Return [X, Y] of the center of cell containing provided text 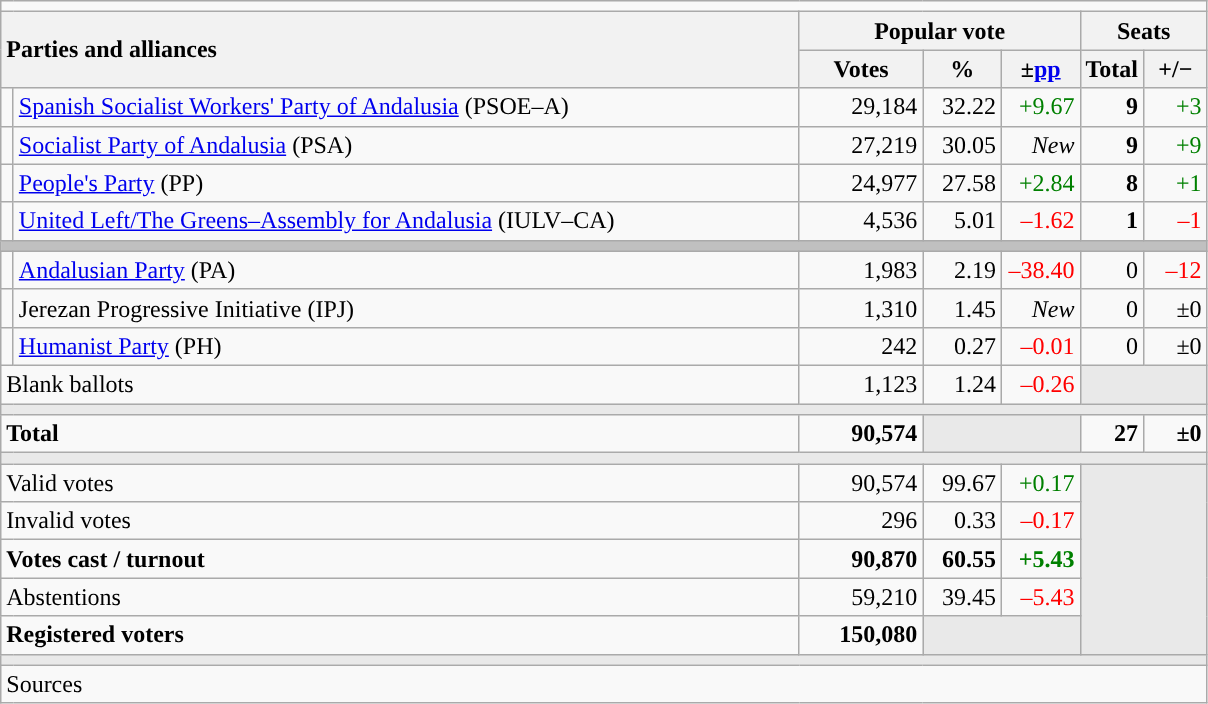
2.19 [962, 270]
24,977 [861, 183]
+0.17 [1040, 483]
People's Party (PP) [406, 183]
–12 [1176, 270]
Valid votes [400, 483]
1.24 [962, 384]
1.45 [962, 308]
60.55 [962, 559]
29,184 [861, 107]
–5.43 [1040, 597]
Spanish Socialist Workers' Party of Andalusia (PSOE–A) [406, 107]
90,870 [861, 559]
United Left/The Greens–Assembly for Andalusia (IULV–CA) [406, 221]
Registered voters [400, 635]
Votes [861, 69]
27 [1112, 434]
±pp [1040, 69]
–38.40 [1040, 270]
30.05 [962, 145]
Popular vote [940, 31]
+5.43 [1040, 559]
Parties and alliances [400, 50]
Socialist Party of Andalusia (PSA) [406, 145]
0.33 [962, 521]
+9 [1176, 145]
242 [861, 346]
1 [1112, 221]
Blank ballots [400, 384]
Votes cast / turnout [400, 559]
296 [861, 521]
32.22 [962, 107]
Sources [604, 684]
Jerezan Progressive Initiative (IPJ) [406, 308]
Andalusian Party (PA) [406, 270]
–0.17 [1040, 521]
+1 [1176, 183]
+3 [1176, 107]
–0.26 [1040, 384]
39.45 [962, 597]
Invalid votes [400, 521]
+2.84 [1040, 183]
–1.62 [1040, 221]
8 [1112, 183]
27,219 [861, 145]
0.27 [962, 346]
59,210 [861, 597]
99.67 [962, 483]
1,310 [861, 308]
% [962, 69]
27.58 [962, 183]
150,080 [861, 635]
Humanist Party (PH) [406, 346]
+9.67 [1040, 107]
–0.01 [1040, 346]
–1 [1176, 221]
1,983 [861, 270]
1,123 [861, 384]
4,536 [861, 221]
Abstentions [400, 597]
Seats [1144, 31]
+/− [1176, 69]
5.01 [962, 221]
